Locate the cell with the specified text and output its (X, Y) center coordinate. 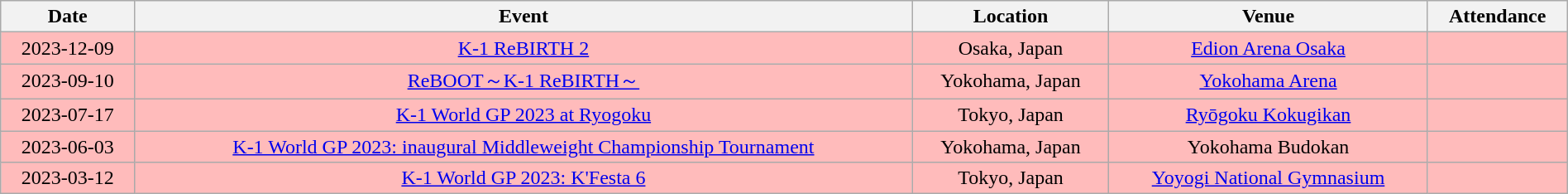
2023-12-09 (68, 48)
Yokohama Arena (1269, 81)
Attendance (1497, 17)
Osaka, Japan (1011, 48)
Date (68, 17)
K-1 ReBIRTH 2 (523, 48)
2023-06-03 (68, 147)
Location (1011, 17)
Edion Arena Osaka (1269, 48)
K-1 World GP 2023 at Ryogoku (523, 114)
ReBOOT～K-1 ReBIRTH～ (523, 81)
Event (523, 17)
2023-09-10 (68, 81)
K-1 World GP 2023: inaugural Middleweight Championship Tournament (523, 147)
Venue (1269, 17)
2023-03-12 (68, 178)
Yokohama Budokan (1269, 147)
Ryōgoku Kokugikan (1269, 114)
K-1 World GP 2023: K'Festa 6 (523, 178)
Yoyogi National Gymnasium (1269, 178)
2023-07-17 (68, 114)
